Extract the (X, Y) coordinate from the center of the cell holding the provided text.  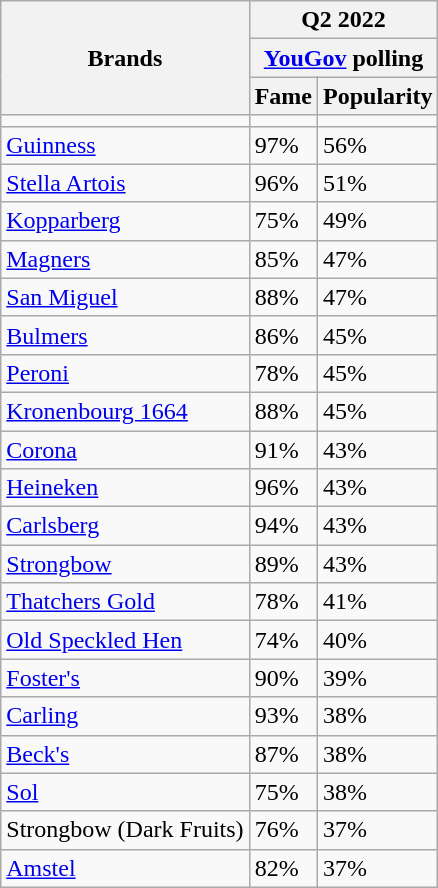
Popularity (378, 96)
Magners (125, 259)
Peroni (125, 373)
Carlsberg (125, 526)
56% (378, 145)
49% (378, 221)
74% (283, 640)
Foster's (125, 678)
Kopparberg (125, 221)
Strongbow (Dark Fruits) (125, 830)
Bulmers (125, 335)
90% (283, 678)
39% (378, 678)
Corona (125, 449)
Beck's (125, 754)
Old Speckled Hen (125, 640)
Sol (125, 792)
San Miguel (125, 297)
Fame (283, 96)
Carling (125, 716)
51% (378, 183)
93% (283, 716)
Q2 2022 (344, 20)
91% (283, 449)
Brands (125, 58)
94% (283, 526)
86% (283, 335)
97% (283, 145)
Heineken (125, 488)
82% (283, 868)
YouGov polling (344, 58)
Stella Artois (125, 183)
87% (283, 754)
Thatchers Gold (125, 602)
85% (283, 259)
40% (378, 640)
Amstel (125, 868)
76% (283, 830)
Guinness (125, 145)
89% (283, 564)
Kronenbourg 1664 (125, 411)
41% (378, 602)
Strongbow (125, 564)
